Output the [x, y] coordinate of the center of the cell containing the given text.  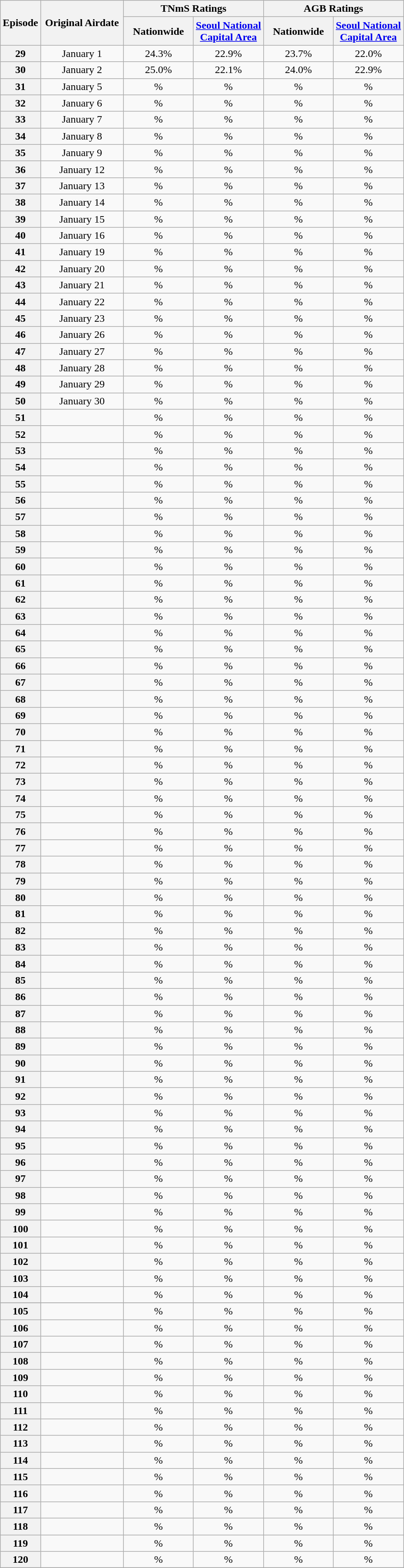
52 [20, 434]
42 [20, 269]
89 [20, 1047]
76 [20, 831]
105 [20, 1311]
Episode [20, 23]
119 [20, 1543]
43 [20, 285]
106 [20, 1328]
53 [20, 450]
69 [20, 715]
46 [20, 335]
33 [20, 120]
Original Airdate [82, 23]
January 13 [82, 186]
72 [20, 765]
56 [20, 500]
90 [20, 1063]
117 [20, 1510]
87 [20, 1014]
88 [20, 1030]
January 16 [82, 236]
44 [20, 302]
101 [20, 1245]
59 [20, 550]
January 2 [82, 70]
55 [20, 484]
108 [20, 1361]
96 [20, 1162]
67 [20, 682]
112 [20, 1427]
57 [20, 517]
AGB Ratings [333, 9]
25.0% [158, 70]
111 [20, 1411]
41 [20, 252]
January 5 [82, 87]
January 7 [82, 120]
73 [20, 782]
54 [20, 467]
January 23 [82, 318]
78 [20, 864]
30 [20, 70]
24.0% [298, 70]
January 27 [82, 351]
110 [20, 1394]
118 [20, 1526]
80 [20, 897]
86 [20, 997]
70 [20, 732]
102 [20, 1261]
50 [20, 401]
81 [20, 914]
79 [20, 881]
83 [20, 947]
January 26 [82, 335]
22.1% [228, 70]
94 [20, 1129]
January 14 [82, 202]
98 [20, 1195]
66 [20, 666]
92 [20, 1096]
91 [20, 1080]
22.0% [368, 53]
100 [20, 1228]
39 [20, 219]
January 6 [82, 103]
37 [20, 186]
64 [20, 633]
113 [20, 1444]
29 [20, 53]
40 [20, 236]
January 19 [82, 252]
114 [20, 1460]
97 [20, 1179]
58 [20, 534]
61 [20, 583]
January 28 [82, 368]
75 [20, 815]
45 [20, 318]
24.3% [158, 53]
93 [20, 1113]
36 [20, 169]
49 [20, 384]
35 [20, 153]
65 [20, 649]
116 [20, 1493]
60 [20, 567]
51 [20, 417]
January 22 [82, 302]
January 20 [82, 269]
115 [20, 1477]
68 [20, 699]
38 [20, 202]
107 [20, 1344]
85 [20, 980]
January 29 [82, 384]
January 30 [82, 401]
January 9 [82, 153]
48 [20, 368]
63 [20, 616]
47 [20, 351]
31 [20, 87]
January 12 [82, 169]
71 [20, 748]
62 [20, 600]
95 [20, 1146]
74 [20, 798]
84 [20, 964]
77 [20, 848]
January 8 [82, 136]
104 [20, 1295]
January 21 [82, 285]
TNmS Ratings [193, 9]
January 15 [82, 219]
120 [20, 1560]
23.7% [298, 53]
January 1 [82, 53]
34 [20, 136]
32 [20, 103]
103 [20, 1278]
99 [20, 1212]
109 [20, 1378]
82 [20, 931]
